Find where the given text appears and provide that cell's center as (X, Y) coordinate. 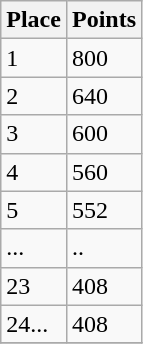
2 (34, 96)
4 (34, 172)
552 (104, 210)
1 (34, 58)
3 (34, 134)
Place (34, 20)
24... (34, 324)
23 (34, 286)
.. (104, 248)
800 (104, 58)
640 (104, 96)
... (34, 248)
Points (104, 20)
560 (104, 172)
600 (104, 134)
5 (34, 210)
